Scan for the cell matching the given text and deliver its (x, y) coordinate at center. 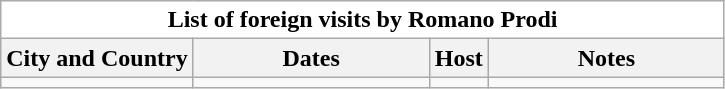
City and Country (97, 58)
List of foreign visits by Romano Prodi (363, 20)
Host (458, 58)
Notes (606, 58)
Dates (311, 58)
